Return the [x, y] coordinate for the center point of the cell that contains the specified text.  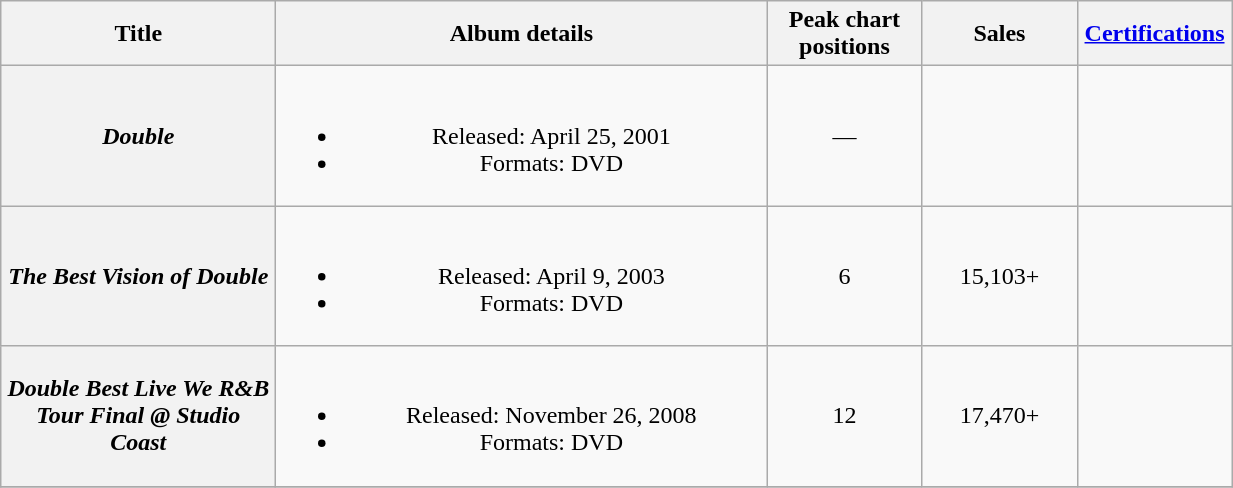
Title [138, 34]
Double Best Live We R&B Tour Final @ Studio Coast [138, 416]
Released: November 26, 2008Formats: DVD [522, 416]
15,103+ [1000, 276]
The Best Vision of Double [138, 276]
Certifications [1154, 34]
Peak chart positions [844, 34]
Album details [522, 34]
Released: April 25, 2001Formats: DVD [522, 136]
12 [844, 416]
Released: April 9, 2003Formats: DVD [522, 276]
Sales [1000, 34]
Double [138, 136]
6 [844, 276]
17,470+ [1000, 416]
— [844, 136]
